Search for the cell housing the specified text and yield its [X, Y] center coordinate. 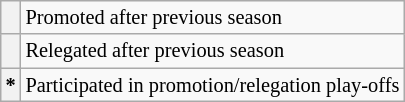
Participated in promotion/relegation play-offs [213, 85]
Relegated after previous season [213, 51]
Promoted after previous season [213, 17]
* [11, 85]
